Locate the cell with the specified text and output its [x, y] center coordinate. 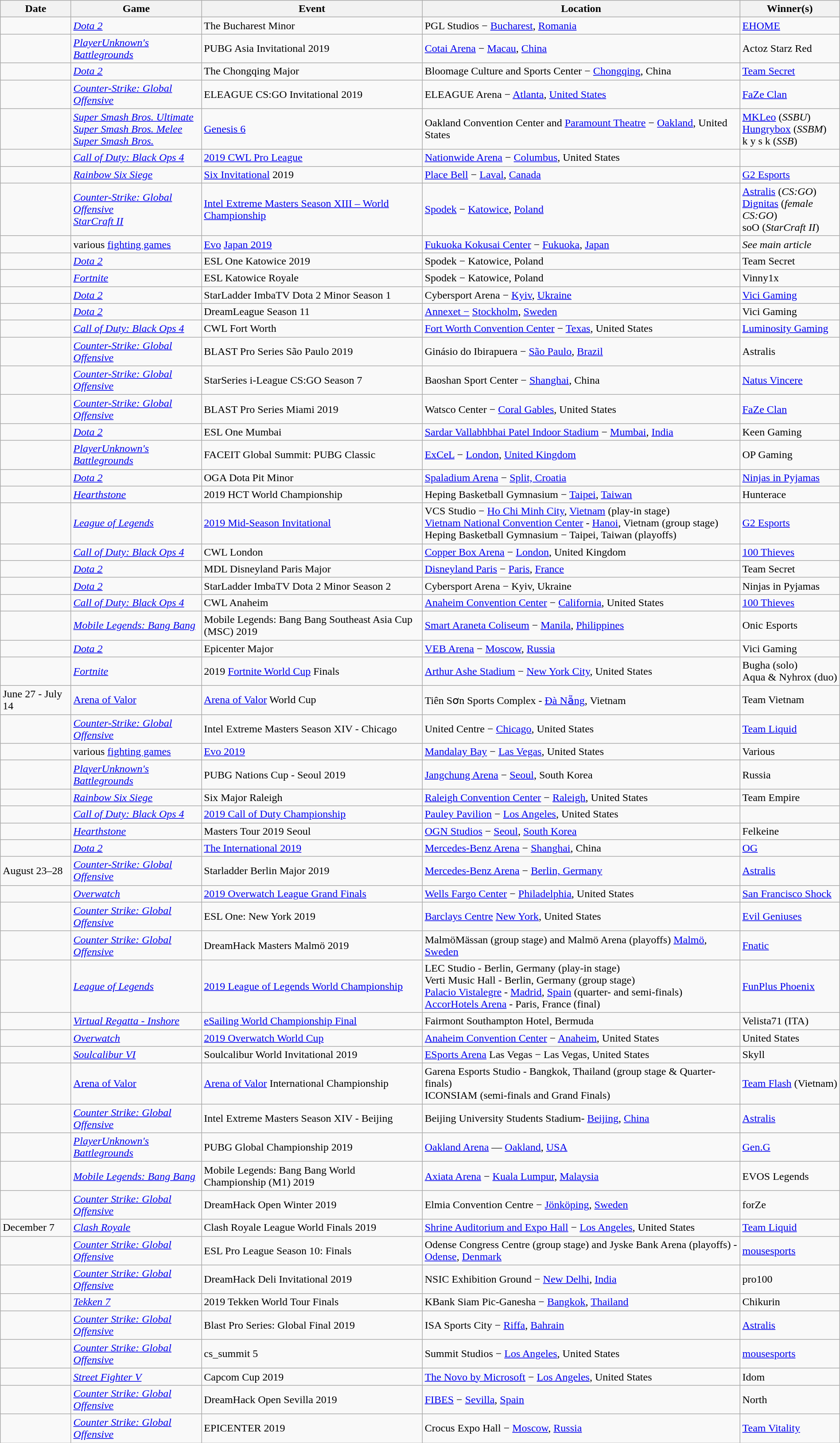
Team Flash (Vietnam) [789, 1084]
Intel Extreme Masters Season XIV - Beijing [312, 1118]
FIBES − Sevilla, Spain [581, 1399]
DreamHack Open Sevilla 2019 [312, 1399]
ELEAGUE Arena − Atlanta, United States [581, 94]
MDL Disneyland Paris Major [312, 569]
EHOME [789, 26]
DreamHack Masters Malmö 2019 [312, 945]
Heping Basketball Gymnasium − Taipei, Taiwan [581, 494]
Arena of Valor World Cup [312, 700]
Velista71 (ITA) [789, 1021]
Mobile Legends: Bang Bang World Championship (M1) 2019 [312, 1176]
Arena of Valor International Championship [312, 1084]
2019 Call of Duty Championship [312, 814]
United Centre − Chicago, United States [581, 729]
Evo 2019 [312, 752]
Oakland Arena — Oakland, USA [581, 1147]
Starladder Berlin Major 2019 [312, 871]
Intel Extreme Masters Season XIII – World Championship [312, 209]
Crocus Expo Hall − Moscow, Russia [581, 1428]
ELEAGUE CS:GO Invitational 2019 [312, 94]
Evo Japan 2019 [312, 244]
OG [789, 848]
OP Gaming [789, 455]
Team Vietnam [789, 700]
DreamLeague Season 11 [312, 312]
Various [789, 752]
Idom [789, 1377]
Fnatic [789, 945]
See main article [789, 244]
2019 Overwatch World Cup [312, 1038]
Game [136, 9]
EVOS Legends [789, 1176]
2019 Tekken World Tour Finals [312, 1302]
Ginásio do Ibirapuera − São Paulo, Brazil [581, 352]
PUBG Global Championship 2019 [312, 1147]
FunPlus Phoenix [789, 986]
ESL One Mumbai [312, 432]
cs_summit 5 [312, 1354]
ESL Katowice Royale [312, 278]
Soulcalibur World Invitational 2019 [312, 1055]
Six Invitational 2019 [312, 175]
Bugha (solo)Aqua & Nyhrox (duo) [789, 672]
ISA Sports City − Riffa, Bahrain [581, 1325]
Luminosity Gaming [789, 329]
Counter-Strike: Global OffensiveStarCraft II [136, 209]
KBank Siam Pic-Ganesha − Bangkok, Thailand [581, 1302]
ESports Arena Las Vegas − Las Vegas, United States [581, 1055]
CWL Fort Worth [312, 329]
Odense Congress Centre (group stage) and Jyske Bank Arena (playoffs) - Odense, Denmark [581, 1250]
Nationwide Arena − Columbus, United States [581, 158]
2019 HCT World Championship [312, 494]
Spaladium Arena − Split, Croatia [581, 478]
Baoshan Sport Center − Shanghai, China [581, 380]
ESL One: New York 2019 [312, 916]
Garena Esports Studio - Bangkok, Thailand (group stage & Quarter-finals)ICONSIAM (semi-finals and Grand Finals) [581, 1084]
Bloomage Culture and Sports Center − Chongqing, China [581, 71]
Fort Worth Convention Center − Texas, United States [581, 329]
MKLeo (SSBU)Hungrybox (SSBM)k y s k (SSB) [789, 129]
United States [789, 1038]
PGL Studios − Bucharest, Romania [581, 26]
Clash Royale League World Finals 2019 [312, 1228]
VEB Arena − Moscow, Russia [581, 648]
Clash Royale [136, 1228]
Evil Geniuses [789, 916]
2019 Overwatch League Grand Finals [312, 894]
DreamHack Deli Invitational 2019 [312, 1280]
DreamHack Open Winter 2019 [312, 1205]
2019 League of Legends World Championship [312, 986]
Masters Tour 2019 Seoul [312, 831]
FACEIT Global Summit: PUBG Classic [312, 455]
Hunterace [789, 494]
MalmöMässan (group stage) and Malmö Arena (playoffs) Malmö, Sweden [581, 945]
Fukuoka Kokusai Center − Fukuoka, Japan [581, 244]
Actoz Starz Red [789, 49]
StarSeries i-League CS:GO Season 7 [312, 380]
Street Fighter V [136, 1377]
Tiên Sơn Sports Complex - Đà Nẵng, Vietnam [581, 700]
forZe [789, 1205]
Mandalay Bay − Las Vegas, United States [581, 752]
Location [581, 9]
StarLadder ImbaTV Dota 2 Minor Season 1 [312, 295]
PUBG Nations Cup - Seoul 2019 [312, 774]
Tekken 7 [136, 1302]
Arthur Ashe Stadium − New York City, United States [581, 672]
Mercedes-Benz Arena − Shanghai, China [581, 848]
Annexet − Stockholm, Sweden [581, 312]
ESL One Katowice 2019 [312, 261]
Intel Extreme Masters Season XIV - Chicago [312, 729]
Shrine Auditorium and Expo Hall − Los Angeles, United States [581, 1228]
Cotai Arena − Macau, China [581, 49]
Beijing University Students Stadium- Beijing, China [581, 1118]
CWL Anaheim [312, 603]
Disneyland Paris − Paris, France [581, 569]
Oakland Convention Center and Paramount Theatre − Oakland, United States [581, 129]
Epicenter Major [312, 648]
NSIC Exhibition Ground − New Delhi, India [581, 1280]
ESL Pro League Season 10: Finals [312, 1250]
Barclays Centre New York, United States [581, 916]
EPICENTER 2019 [312, 1428]
Anaheim Convention Center − Anaheim, United States [581, 1038]
Vinny1x [789, 278]
August 23–28 [35, 871]
Anaheim Convention Center − California, United States [581, 603]
StarLadder ImbaTV Dota 2 Minor Season 2 [312, 586]
BLAST Pro Series Miami 2019 [312, 409]
Felkeine [789, 831]
Mobile Legends: Bang Bang Southeast Asia Cup (MSC) 2019 [312, 626]
June 27 - July 14 [35, 700]
Jangchung Arena − Seoul, South Korea [581, 774]
OGA Dota Pit Minor [312, 478]
pro100 [789, 1280]
North [789, 1399]
Elmia Convention Centre − Jönköping, Sweden [581, 1205]
Onic Esports [789, 626]
BLAST Pro Series São Paulo 2019 [312, 352]
Wells Fargo Center − Philadelphia, United States [581, 894]
Fairmont Southampton Hotel, Bermuda [581, 1021]
The Chongqing Major [312, 71]
The International 2019 [312, 848]
PUBG Asia Invitational 2019 [312, 49]
Sardar Vallabhbhai Patel Indoor Stadium − Mumbai, India [581, 432]
The Bucharest Minor [312, 26]
Summit Studios − Los Angeles, United States [581, 1354]
Six Major Raleigh [312, 797]
Place Bell − Laval, Canada [581, 175]
Astralis (CS:GO)Dignitas (female CS:GO)soO (StarCraft II) [789, 209]
Keen Gaming [789, 432]
San Francisco Shock [789, 894]
2019 Fortnite World Cup Finals [312, 672]
Genesis 6 [312, 129]
December 7 [35, 1228]
Pauley Pavilion − Los Angeles, United States [581, 814]
eSailing World Championship Final [312, 1021]
The Novo by Microsoft − Los Angeles, United States [581, 1377]
Smart Araneta Coliseum − Manila, Philippines [581, 626]
Virtual Regatta - Inshore [136, 1021]
Soulcalibur VI [136, 1055]
Skyll [789, 1055]
Raleigh Convention Center − Raleigh, United States [581, 797]
Date [35, 9]
2019 CWL Pro League [312, 158]
Gen.G [789, 1147]
2019 Mid-Season Invitational [312, 523]
Capcom Cup 2019 [312, 1377]
Russia [789, 774]
Chikurin [789, 1302]
Copper Box Arena − London, United Kingdom [581, 552]
Team Empire [789, 797]
Super Smash Bros. UltimateSuper Smash Bros. MeleeSuper Smash Bros. [136, 129]
Winner(s) [789, 9]
Mercedes-Benz Arena − Berlin, Germany [581, 871]
Watsco Center − Coral Gables, United States [581, 409]
Event [312, 9]
Team Vitality [789, 1428]
CWL London [312, 552]
OGN Studios − Seoul, South Korea [581, 831]
ExCeL − London, United Kingdom [581, 455]
Axiata Arena − Kuala Lumpur, Malaysia [581, 1176]
Natus Vincere [789, 380]
Blast Pro Series: Global Final 2019 [312, 1325]
